Search for the cell housing the specified text and yield its [X, Y] center coordinate. 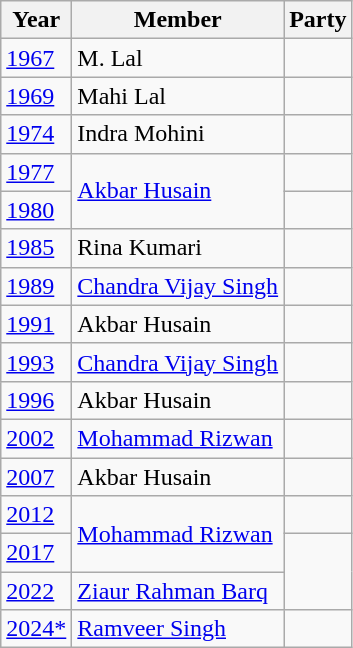
Member [178, 20]
2024* [36, 629]
1996 [36, 400]
1991 [36, 324]
1974 [36, 134]
Mahi Lal [178, 96]
1969 [36, 96]
1985 [36, 248]
Year [36, 20]
1967 [36, 58]
1993 [36, 362]
2012 [36, 515]
2002 [36, 438]
M. Lal [178, 58]
2007 [36, 477]
1977 [36, 172]
Ziaur Rahman Barq [178, 591]
Indra Mohini [178, 134]
1989 [36, 286]
2022 [36, 591]
1980 [36, 210]
Ramveer Singh [178, 629]
Rina Kumari [178, 248]
2017 [36, 553]
Party [318, 20]
